From the cell containing the given text, extract its center point as [X, Y] coordinate. 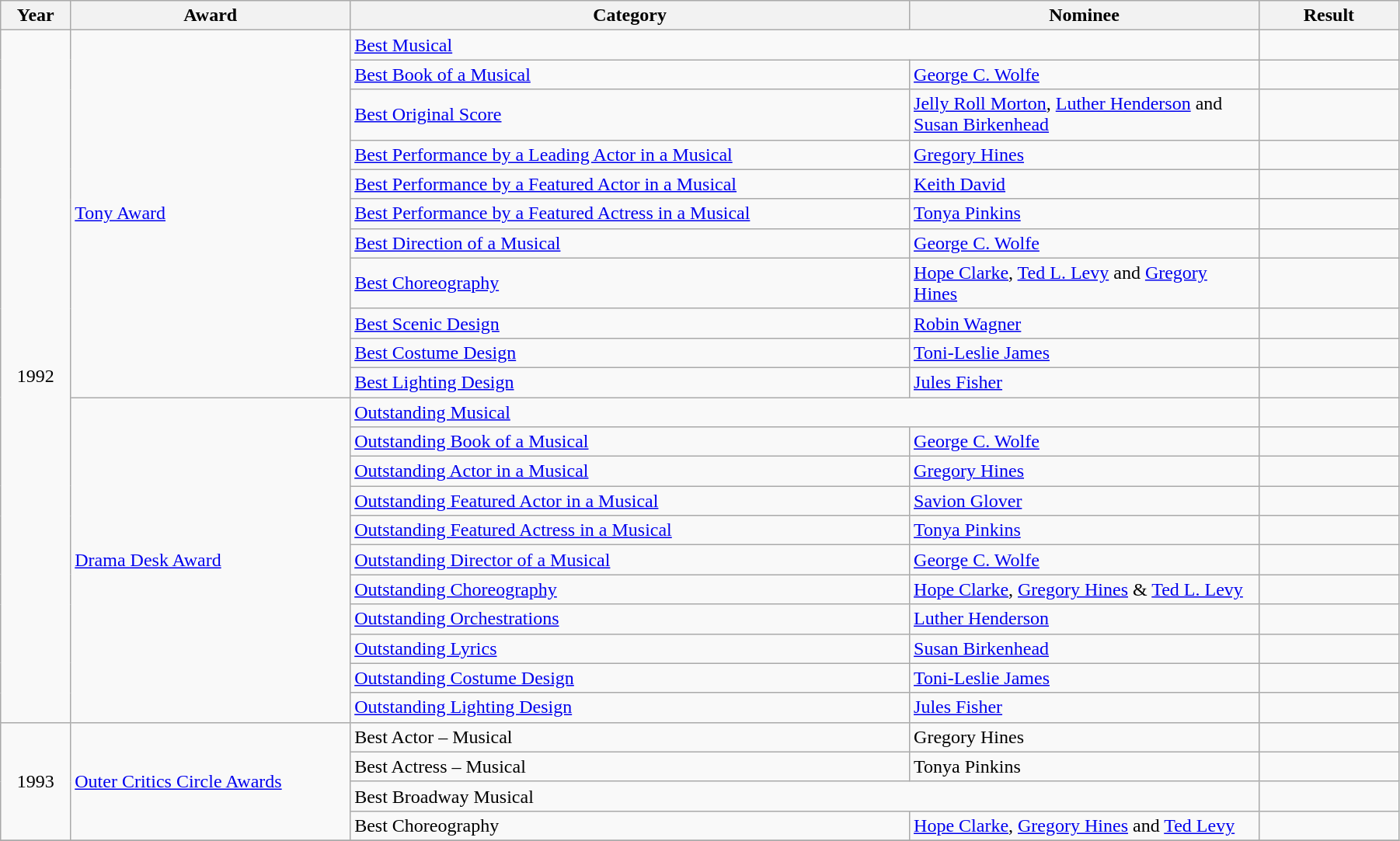
Outstanding Musical [805, 412]
Best Direction of a Musical [630, 243]
Keith David [1085, 184]
Robin Wagner [1085, 323]
Year [36, 16]
Jelly Roll Morton, Luther Henderson and Susan Birkenhead [1085, 115]
Best Broadway Musical [805, 796]
Award [211, 16]
Result [1329, 16]
Luther Henderson [1085, 619]
Best Performance by a Leading Actor in a Musical [630, 155]
Best Original Score [630, 115]
Outstanding Orchestrations [630, 619]
Susan Birkenhead [1085, 648]
Outstanding Choreography [630, 589]
1992 [36, 376]
Outstanding Book of a Musical [630, 442]
Drama Desk Award [211, 561]
Category [630, 16]
Best Actor – Musical [630, 737]
Outstanding Costume Design [630, 678]
Best Scenic Design [630, 323]
Best Lighting Design [630, 382]
Best Costume Design [630, 353]
Hope Clarke, Ted L. Levy and Gregory Hines [1085, 283]
Hope Clarke, Gregory Hines & Ted L. Levy [1085, 589]
Outstanding Featured Actor in a Musical [630, 501]
Outstanding Director of a Musical [630, 560]
Best Performance by a Featured Actor in a Musical [630, 184]
Savion Glover [1085, 501]
Best Actress – Musical [630, 766]
1993 [36, 781]
Hope Clarke, Gregory Hines and Ted Levy [1085, 825]
Best Musical [805, 45]
Outstanding Actor in a Musical [630, 471]
Outstanding Featured Actress in a Musical [630, 530]
Best Book of a Musical [630, 75]
Tony Award [211, 214]
Nominee [1085, 16]
Outstanding Lighting Design [630, 707]
Best Performance by a Featured Actress in a Musical [630, 214]
Outstanding Lyrics [630, 648]
Outer Critics Circle Awards [211, 781]
